Locate the cell with the specified text and output its [X, Y] center coordinate. 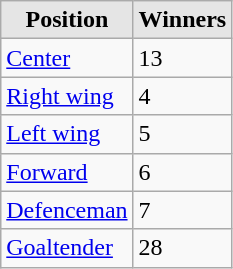
Winners [182, 20]
4 [182, 96]
28 [182, 248]
6 [182, 172]
Goaltender [67, 248]
Right wing [67, 96]
7 [182, 210]
13 [182, 58]
Position [67, 20]
Forward [67, 172]
5 [182, 134]
Left wing [67, 134]
Center [67, 58]
Defenceman [67, 210]
